Identify which cell holds the provided text, then report its (X, Y) central coordinate. 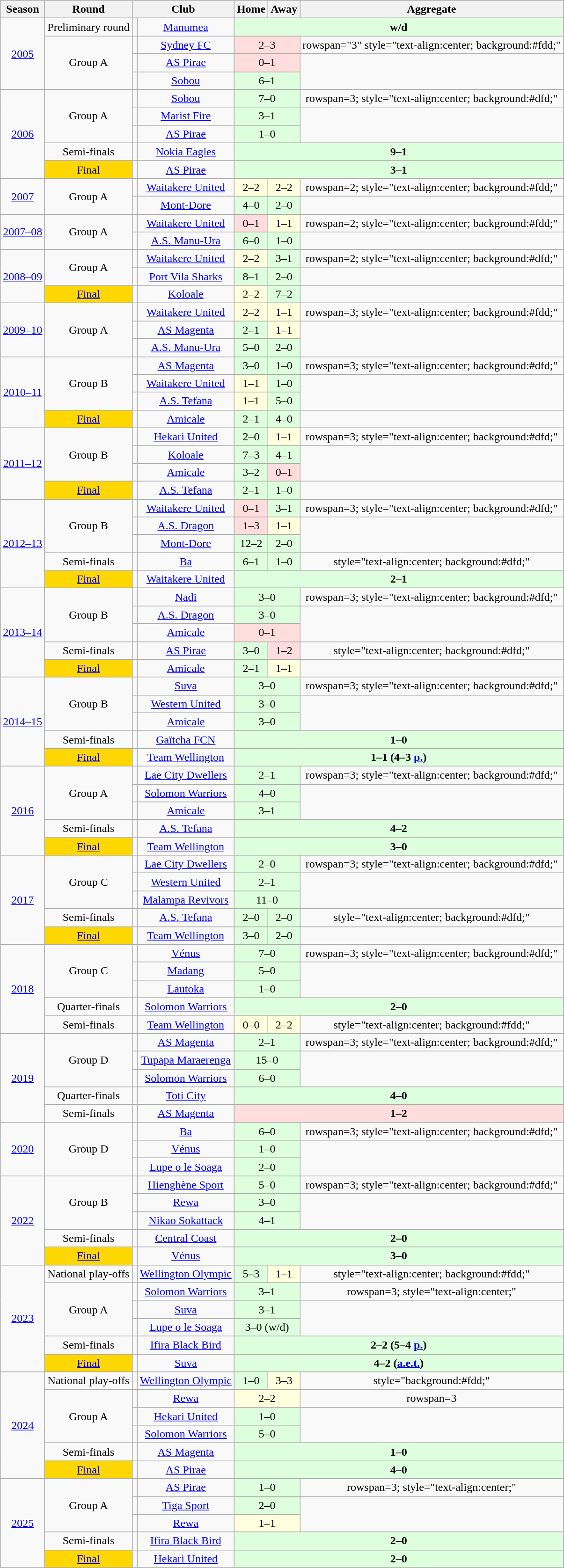
style="background:#fdd;" (432, 1381)
Marist Fire (185, 116)
2025 (22, 1523)
3–2 (251, 472)
0–0 (251, 1024)
2006 (22, 134)
Central Coast (185, 1238)
2023 (22, 1318)
2018 (22, 989)
Malampa Revivors (185, 900)
2013–14 (22, 633)
Away (284, 9)
Club (183, 9)
8–1 (251, 277)
9–1 (399, 152)
1–3 (251, 526)
4–2 (a.e.t.) (399, 1363)
rowspan=2; style="text-align:center; background:#dfd;" (432, 259)
7–3 (251, 454)
2024 (22, 1425)
rowspan=3; style="text-align:center; background:#fdd;" (432, 312)
Lautoka (185, 989)
Toti City (185, 1096)
Gaïtcha FCN (185, 739)
2010–11 (22, 392)
2–3 (267, 45)
2007 (22, 196)
7–2 (284, 294)
Round (88, 9)
Tupapa Maraerenga (185, 1060)
rowspan="3" style="text-align:center; background:#fdd;" (432, 45)
Preliminary round (88, 27)
1–1 (4–3 p.) (399, 757)
Nokia Eagles (185, 152)
Sydney FC (185, 45)
11–0 (267, 900)
15–0 (267, 1060)
Home (251, 9)
2–2 (5–4 p.) (399, 1345)
Hienghène Sport (185, 1185)
2016 (22, 810)
2012–13 (22, 543)
Port Vila Sharks (185, 277)
2020 (22, 1149)
2011–12 (22, 463)
2019 (22, 1078)
Season (22, 9)
rowspan=3 (432, 1399)
2017 (22, 900)
12–2 (251, 544)
2009–10 (22, 330)
Nadi (185, 597)
Aggregate (432, 9)
2005 (22, 54)
4–2 (399, 829)
Tiga Sport (185, 1505)
Manumea (185, 27)
3–3 (284, 1381)
2022 (22, 1220)
Nikao Sokattack (185, 1220)
2008–09 (22, 277)
3–0 (w/d) (267, 1327)
2007–08 (22, 232)
5–3 (251, 1274)
2014–15 (22, 722)
w/d (399, 27)
Madang (185, 971)
